Search for the cell housing the specified text and yield its [x, y] center coordinate. 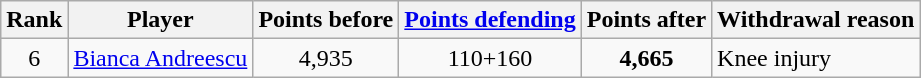
Points before [326, 20]
Bianca Andreescu [160, 58]
6 [34, 58]
Player [160, 20]
4,935 [326, 58]
Points defending [490, 20]
Rank [34, 20]
Knee injury [816, 58]
Points after [646, 20]
110+160 [490, 58]
4,665 [646, 58]
Withdrawal reason [816, 20]
